Find where the given text appears and provide that cell's center as (X, Y) coordinate. 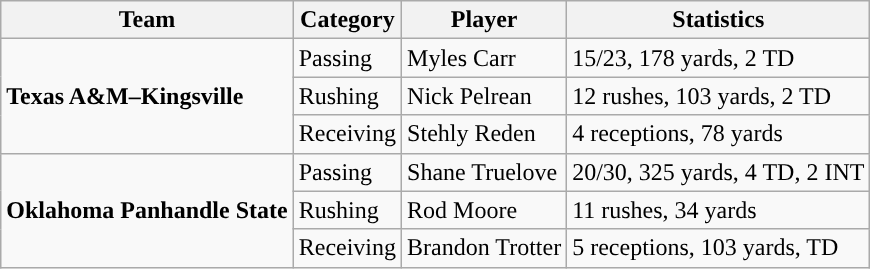
Stehly Reden (484, 134)
11 rushes, 34 yards (718, 210)
Rod Moore (484, 210)
15/23, 178 yards, 2 TD (718, 58)
Shane Truelove (484, 172)
Texas A&M–Kingsville (147, 96)
Team (147, 20)
5 receptions, 103 yards, TD (718, 248)
Category (347, 20)
Myles Carr (484, 58)
12 rushes, 103 yards, 2 TD (718, 96)
20/30, 325 yards, 4 TD, 2 INT (718, 172)
Brandon Trotter (484, 248)
Player (484, 20)
Oklahoma Panhandle State (147, 210)
4 receptions, 78 yards (718, 134)
Statistics (718, 20)
Nick Pelrean (484, 96)
